Scan for the cell matching the given text and deliver its (x, y) coordinate at center. 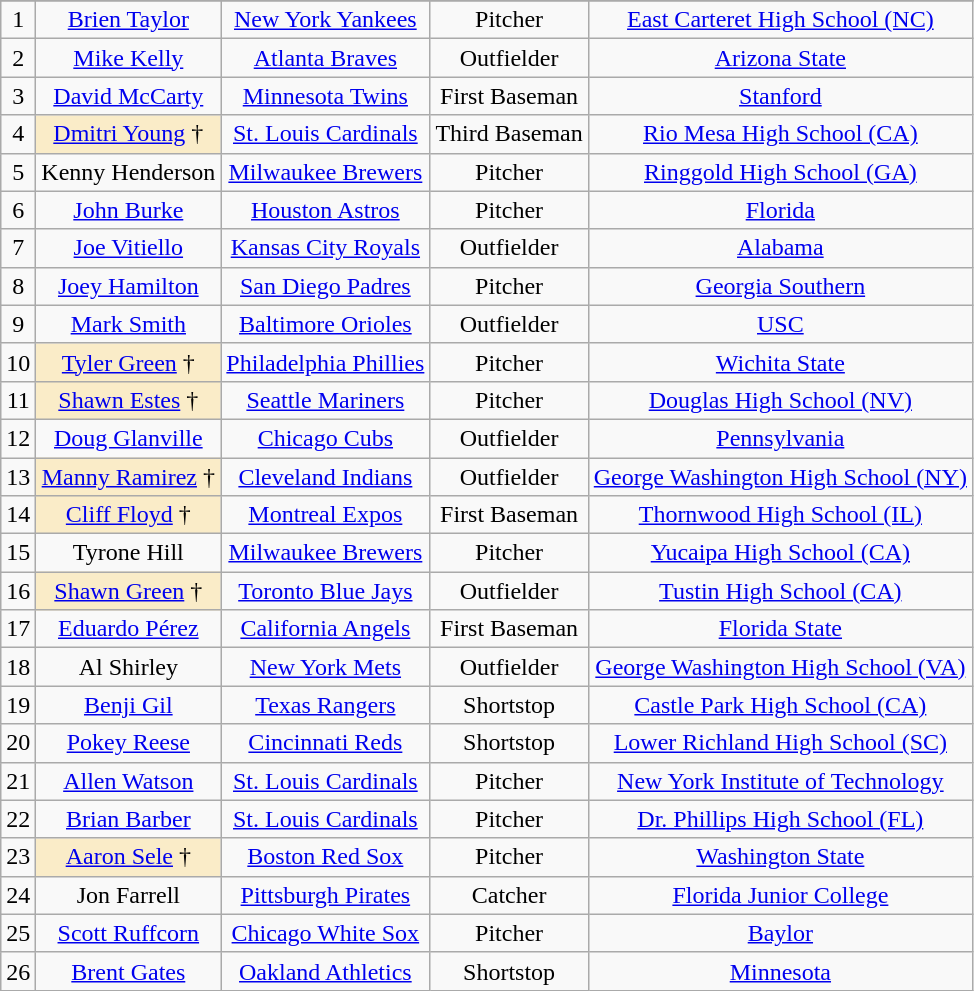
Baltimore Orioles (326, 324)
Seattle Mariners (326, 400)
Kenny Henderson (128, 172)
Houston Astros (326, 210)
East Carteret High School (NC) (780, 20)
Cleveland Indians (326, 477)
Arizona State (780, 58)
Alabama (780, 248)
George Washington High School (VA) (780, 667)
Mark Smith (128, 324)
Texas Rangers (326, 705)
1 (18, 20)
Chicago White Sox (326, 933)
John Burke (128, 210)
Georgia Southern (780, 286)
Dr. Phillips High School (FL) (780, 819)
Minnesota Twins (326, 96)
Thornwood High School (IL) (780, 515)
Stanford (780, 96)
USC (780, 324)
George Washington High School (NY) (780, 477)
Shawn Green † (128, 591)
Mike Kelly (128, 58)
Shawn Estes † (128, 400)
Catcher (509, 895)
17 (18, 629)
Cliff Floyd † (128, 515)
Brian Barber (128, 819)
Washington State (780, 857)
Chicago Cubs (326, 438)
California Angels (326, 629)
19 (18, 705)
Tustin High School (CA) (780, 591)
22 (18, 819)
12 (18, 438)
Pennsylvania (780, 438)
20 (18, 743)
10 (18, 362)
Atlanta Braves (326, 58)
San Diego Padres (326, 286)
Pittsburgh Pirates (326, 895)
New York Yankees (326, 20)
16 (18, 591)
21 (18, 781)
Tyler Green † (128, 362)
2 (18, 58)
Dmitri Young † (128, 134)
Allen Watson (128, 781)
Benji Gil (128, 705)
Al Shirley (128, 667)
Brien Taylor (128, 20)
Rio Mesa High School (CA) (780, 134)
Aaron Sele † (128, 857)
4 (18, 134)
Scott Ruffcorn (128, 933)
Eduardo Pérez (128, 629)
5 (18, 172)
Jon Farrell (128, 895)
Boston Red Sox (326, 857)
6 (18, 210)
Manny Ramirez † (128, 477)
18 (18, 667)
Castle Park High School (CA) (780, 705)
New York Mets (326, 667)
Douglas High School (NV) (780, 400)
11 (18, 400)
Kansas City Royals (326, 248)
Florida State (780, 629)
26 (18, 971)
Montreal Expos (326, 515)
24 (18, 895)
25 (18, 933)
Cincinnati Reds (326, 743)
Wichita State (780, 362)
Toronto Blue Jays (326, 591)
Baylor (780, 933)
David McCarty (128, 96)
9 (18, 324)
Joe Vitiello (128, 248)
15 (18, 553)
8 (18, 286)
Yucaipa High School (CA) (780, 553)
Oakland Athletics (326, 971)
13 (18, 477)
Florida (780, 210)
Doug Glanville (128, 438)
Minnesota (780, 971)
Brent Gates (128, 971)
Philadelphia Phillies (326, 362)
New York Institute of Technology (780, 781)
Joey Hamilton (128, 286)
Tyrone Hill (128, 553)
Pokey Reese (128, 743)
14 (18, 515)
Florida Junior College (780, 895)
Ringgold High School (GA) (780, 172)
Lower Richland High School (SC) (780, 743)
7 (18, 248)
Third Baseman (509, 134)
3 (18, 96)
23 (18, 857)
